Pinpoint the cell where the given text exists, returning its [X, Y] midpoint coordinate. 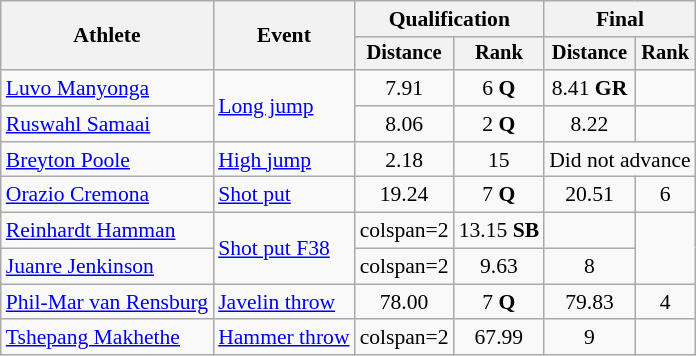
Javelin throw [284, 302]
6 Q [500, 88]
Breyton Poole [107, 160]
Did not advance [620, 160]
Tshepang Makhethe [107, 338]
8.41 GR [590, 88]
4 [666, 302]
6 [666, 195]
2 Q [500, 124]
Qualification [450, 19]
78.00 [404, 302]
8.06 [404, 124]
Phil-Mar van Rensburg [107, 302]
Juanre Jenkinson [107, 267]
79.83 [590, 302]
Athlete [107, 36]
Shot put F38 [284, 248]
19.24 [404, 195]
Final [620, 19]
Ruswahl Samaai [107, 124]
2.18 [404, 160]
15 [500, 160]
67.99 [500, 338]
9 [590, 338]
Event [284, 36]
Luvo Manyonga [107, 88]
7.91 [404, 88]
9.63 [500, 267]
Reinhardt Hamman [107, 231]
20.51 [590, 195]
8 [590, 267]
High jump [284, 160]
Shot put [284, 195]
Orazio Cremona [107, 195]
8.22 [590, 124]
Hammer throw [284, 338]
13.15 SB [500, 231]
Long jump [284, 106]
